Return the [X, Y] coordinate for the center point of the cell that contains the specified text.  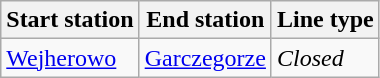
Wejherowo [70, 58]
Line type [325, 20]
Garczegorze [205, 58]
Closed [325, 58]
Start station [70, 20]
End station [205, 20]
